Extract the [X, Y] coordinate from the center of the cell holding the provided text.  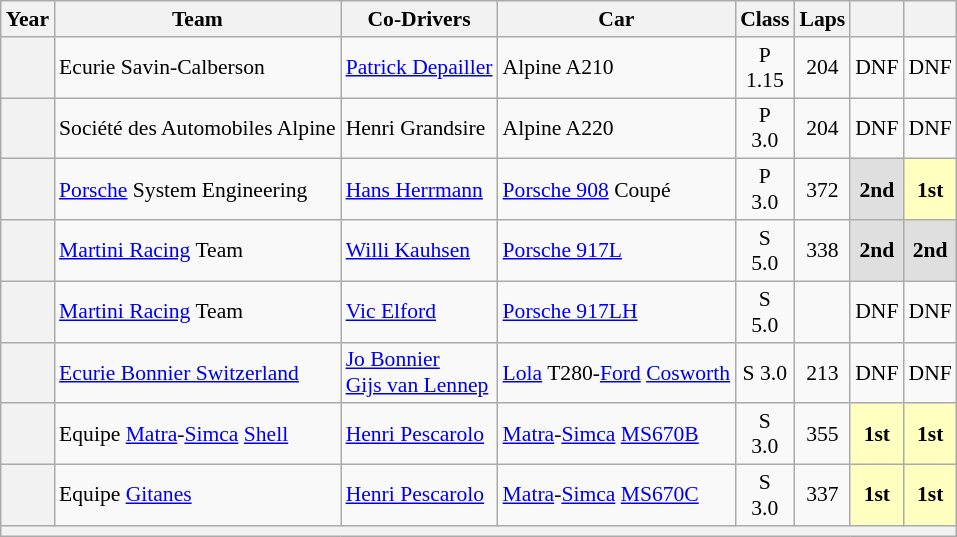
Ecurie Savin-Calberson [198, 68]
Willi Kauhsen [420, 250]
Porsche System Engineering [198, 190]
337 [822, 496]
Alpine A210 [617, 68]
213 [822, 372]
Vic Elford [420, 312]
Laps [822, 19]
Team [198, 19]
Matra-Simca MS670B [617, 434]
338 [822, 250]
Year [28, 19]
Co-Drivers [420, 19]
Equipe Matra-Simca Shell [198, 434]
Ecurie Bonnier Switzerland [198, 372]
Jo Bonnier Gijs van Lennep [420, 372]
S 3.0 [764, 372]
Lola T280-Ford Cosworth [617, 372]
P1.15 [764, 68]
Matra-Simca MS670C [617, 496]
Car [617, 19]
Société des Automobiles Alpine [198, 128]
Henri Grandsire [420, 128]
355 [822, 434]
Porsche 917L [617, 250]
Equipe Gitanes [198, 496]
372 [822, 190]
Porsche 908 Coupé [617, 190]
Alpine A220 [617, 128]
Hans Herrmann [420, 190]
Class [764, 19]
Patrick Depailler [420, 68]
Porsche 917LH [617, 312]
